Identify which cell holds the provided text, then report its (X, Y) central coordinate. 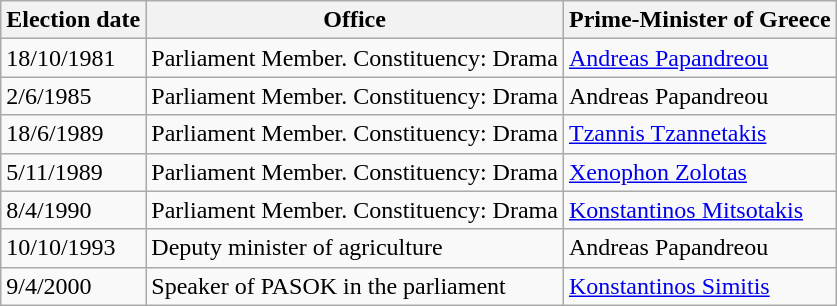
8/4/1990 (74, 210)
9/4/2000 (74, 286)
Speaker of PASOK in the parliament (355, 286)
2/6/1985 (74, 96)
Deputy minister of agriculture (355, 248)
Konstantinos Mitsotakis (700, 210)
Tzannis Tzannetakis (700, 134)
18/6/1989 (74, 134)
Election date (74, 20)
Konstantinos Simitis (700, 286)
5/11/1989 (74, 172)
10/10/1993 (74, 248)
18/10/1981 (74, 58)
Prime-Minister of Greece (700, 20)
Xenophon Zolotas (700, 172)
Office (355, 20)
